Provide the (X, Y) coordinate of the cell's center where the given text is located.  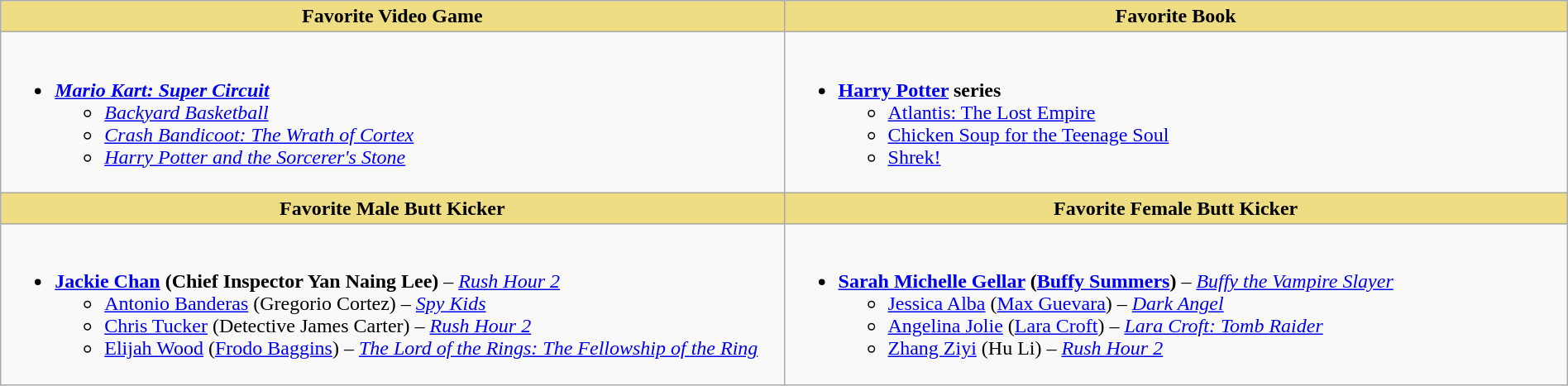
Favorite Male Butt Kicker (392, 208)
Favorite Video Game (392, 17)
Favorite Female Butt Kicker (1176, 208)
Favorite Book (1176, 17)
Mario Kart: Super CircuitBackyard BasketballCrash Bandicoot: The Wrath of CortexHarry Potter and the Sorcerer's Stone (392, 112)
Harry Potter seriesAtlantis: The Lost EmpireChicken Soup for the Teenage SoulShrek! (1176, 112)
